Return the [x, y] coordinate for the center point of the cell that contains the specified text.  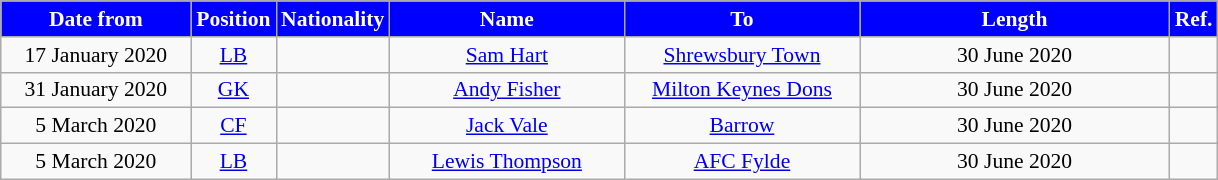
GK [234, 90]
Jack Vale [506, 126]
Shrewsbury Town [742, 55]
31 January 2020 [96, 90]
To [742, 19]
Milton Keynes Dons [742, 90]
Name [506, 19]
CF [234, 126]
Nationality [332, 19]
Lewis Thompson [506, 162]
Andy Fisher [506, 90]
Sam Hart [506, 55]
Barrow [742, 126]
Position [234, 19]
Length [1015, 19]
Ref. [1194, 19]
Date from [96, 19]
17 January 2020 [96, 55]
AFC Fylde [742, 162]
